Capture the cell that displays the provided text and extract its (x, y) central coordinate. 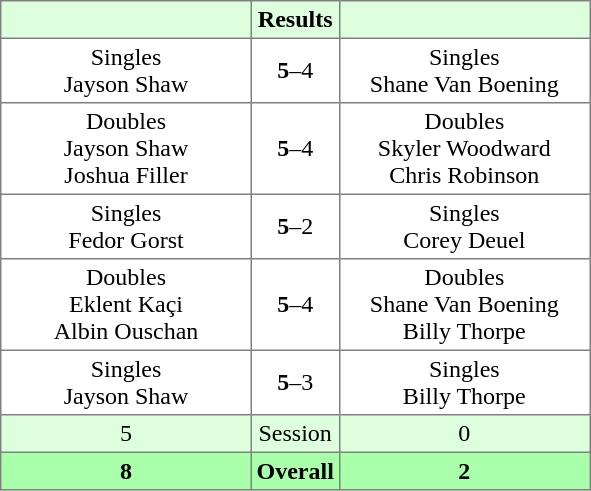
DoublesEklent Kaçi Albin Ouschan (126, 305)
DoublesShane Van BoeningBilly Thorpe (464, 305)
Session (295, 434)
Overall (295, 471)
5–3 (295, 382)
DoublesSkyler WoodwardChris Robinson (464, 149)
5 (126, 434)
SinglesCorey Deuel (464, 226)
2 (464, 471)
5–2 (295, 226)
SinglesFedor Gorst (126, 226)
0 (464, 434)
Results (295, 20)
SinglesBilly Thorpe (464, 382)
8 (126, 471)
SinglesShane Van Boening (464, 70)
DoublesJayson ShawJoshua Filler (126, 149)
